Find where the given text appears and provide that cell's center as (X, Y) coordinate. 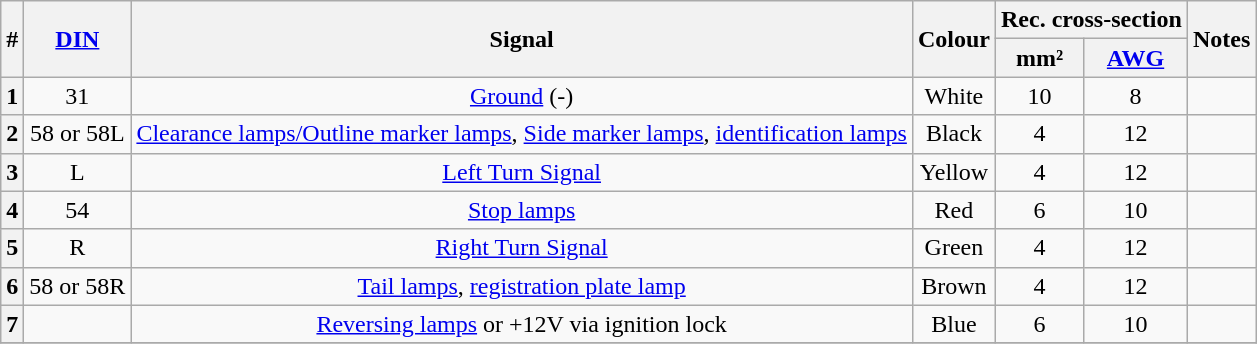
58 or 58L (78, 134)
58 or 58R (78, 286)
Left Turn Signal (522, 172)
3 (12, 172)
Notes (1221, 39)
R (78, 248)
Stop lamps (522, 210)
Right Turn Signal (522, 248)
Rec. cross-section (1091, 20)
8 (1136, 96)
L (78, 172)
2 (12, 134)
Tail lamps, registration plate lamp (522, 286)
Yellow (954, 172)
Black (954, 134)
Reversing lamps or +12V via ignition lock (522, 324)
Ground (-) (522, 96)
Blue (954, 324)
Brown (954, 286)
Red (954, 210)
Signal (522, 39)
Green (954, 248)
5 (12, 248)
31 (78, 96)
1 (12, 96)
# (12, 39)
54 (78, 210)
mm² (1039, 58)
DIN (78, 39)
Colour (954, 39)
Clearance lamps/Outline marker lamps, Side marker lamps, identification lamps (522, 134)
White (954, 96)
7 (12, 324)
AWG (1136, 58)
